Locate the cell with the specified text and output its (X, Y) center coordinate. 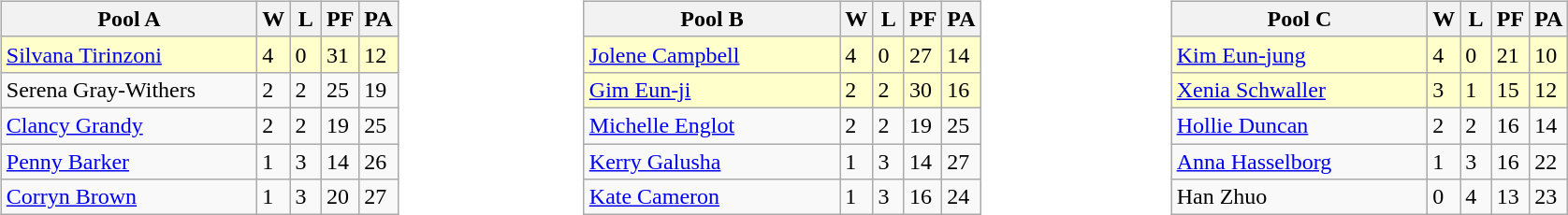
24 (962, 197)
Gim Eun-ji (712, 90)
Hollie Duncan (1299, 125)
26 (378, 162)
20 (340, 197)
13 (1510, 197)
Penny Barker (129, 162)
Anna Hasselborg (1299, 162)
Pool B (712, 19)
10 (1549, 54)
Kate Cameron (712, 197)
Clancy Grandy (129, 125)
Michelle Englot (712, 125)
22 (1549, 162)
Pool A (129, 19)
Serena Gray-Withers (129, 90)
23 (1549, 197)
31 (340, 54)
Xenia Schwaller (1299, 90)
Corryn Brown (129, 197)
30 (922, 90)
Jolene Campbell (712, 54)
Pool C (1299, 19)
Silvana Tirinzoni (129, 54)
21 (1510, 54)
Han Zhuo (1299, 197)
Kim Eun-jung (1299, 54)
Kerry Galusha (712, 162)
15 (1510, 90)
